Locate the cell with the specified text and output its (X, Y) center coordinate. 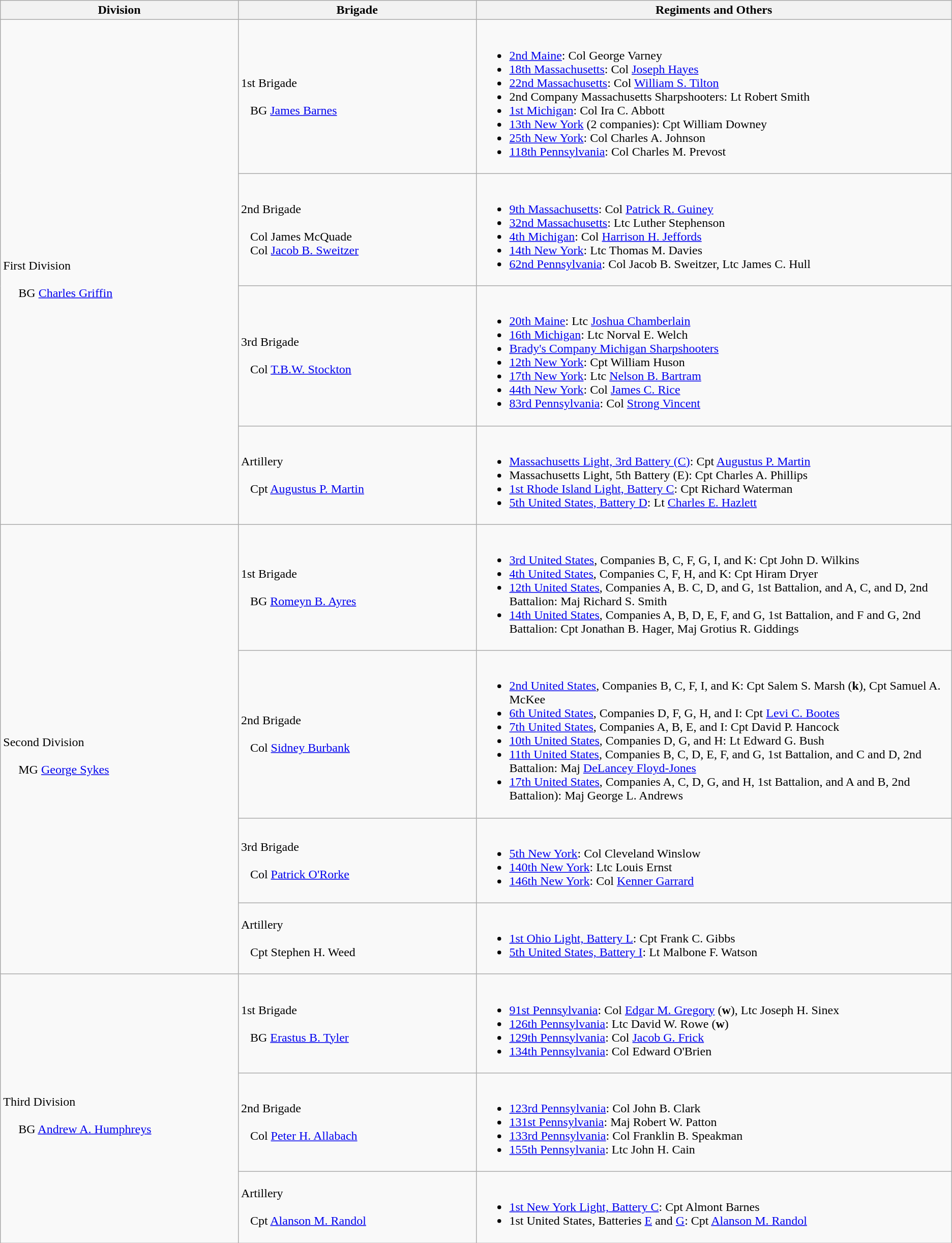
2nd Brigade Col James McQuade Col Jacob B. Sweitzer (357, 230)
1st Brigade BG James Barnes (357, 97)
Third Division BG Andrew A. Humphreys (120, 1108)
Artillery Cpt Augustus P. Martin (357, 475)
1st Brigade BG Erastus B. Tyler (357, 1023)
Brigade (357, 10)
3rd Brigade Col Patrick O'Rorke (357, 861)
2nd Brigade Col Peter H. Allabach (357, 1122)
Regiments and Others (714, 10)
3rd Brigade Col T.B.W. Stockton (357, 356)
Second Division MG George Sykes (120, 749)
1st Ohio Light, Battery L: Cpt Frank C. Gibbs5th United States, Battery I: Lt Malbone F. Watson (714, 938)
Artillery Cpt Alanson M. Randol (357, 1207)
Division (120, 10)
1st New York Light, Battery C: Cpt Almont Barnes1st United States, Batteries E and G: Cpt Alanson M. Randol (714, 1207)
Artillery Cpt Stephen H. Weed (357, 938)
2nd Brigade Col Sidney Burbank (357, 734)
First Division BG Charles Griffin (120, 272)
5th New York: Col Cleveland Winslow140th New York: Ltc Louis Ernst146th New York: Col Kenner Garrard (714, 861)
1st Brigade BG Romeyn B. Ayres (357, 587)
